Return the [x, y] coordinate for the center point of the cell that contains the specified text.  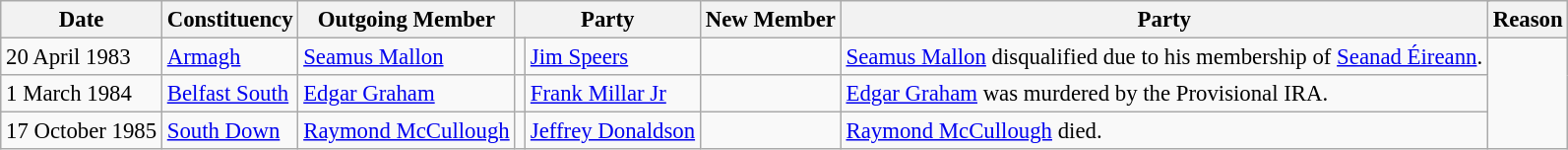
Outgoing Member [407, 20]
Raymond McCullough [407, 131]
Belfast South [229, 94]
20 April 1983 [82, 57]
Seamus Mallon [407, 57]
Constituency [229, 20]
Jim Speers [613, 57]
Raymond McCullough died. [1163, 131]
Edgar Graham was murdered by the Provisional IRA. [1163, 94]
Jeffrey Donaldson [613, 131]
South Down [229, 131]
Frank Millar Jr [613, 94]
New Member [770, 20]
17 October 1985 [82, 131]
1 March 1984 [82, 94]
Date [82, 20]
Armagh [229, 57]
Reason [1528, 20]
Edgar Graham [407, 94]
Seamus Mallon disqualified due to his membership of Seanad Éireann. [1163, 57]
